Return the (X, Y) coordinate for the center point of the cell that contains the specified text.  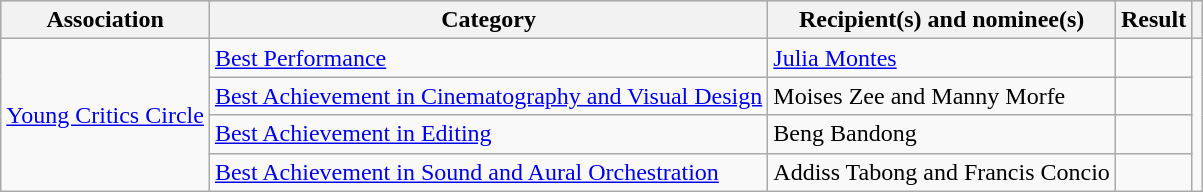
Addiss Tabong and Francis Concio (942, 172)
Best Achievement in Sound and Aural Orchestration (488, 172)
Beng Bandong (942, 134)
Julia Montes (942, 58)
Young Critics Circle (106, 115)
Result (1153, 20)
Best Performance (488, 58)
Association (106, 20)
Recipient(s) and nominee(s) (942, 20)
Best Achievement in Editing (488, 134)
Category (488, 20)
Best Achievement in Cinematography and Visual Design (488, 96)
Moises Zee and Manny Morfe (942, 96)
